For the text-containing cell, return its midpoint in [X, Y] coordinate format. 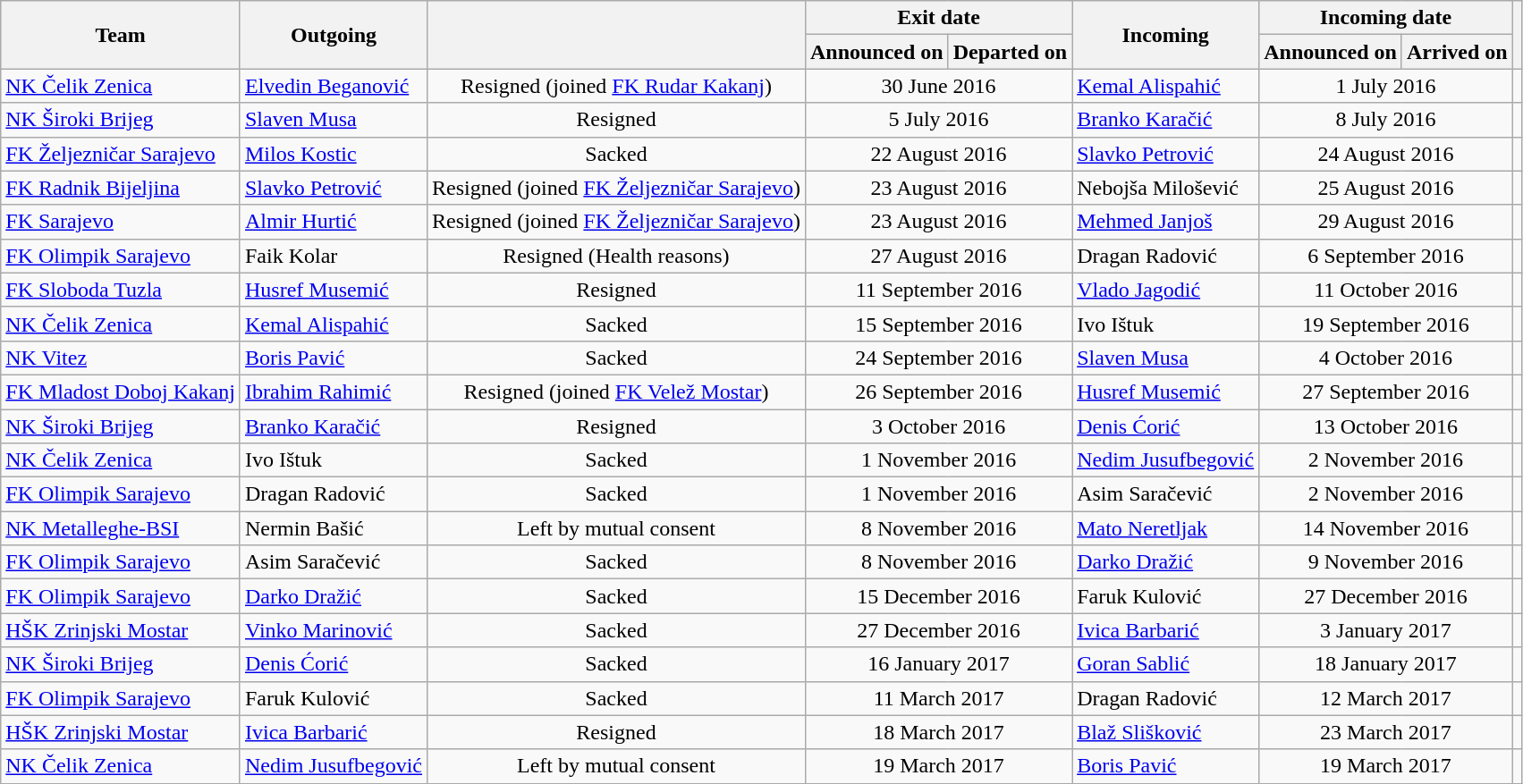
NK Metalleghe-BSI [121, 528]
18 January 2017 [1386, 664]
Elvedin Beganović [333, 86]
6 September 2016 [1386, 256]
11 October 2016 [1386, 290]
15 September 2016 [938, 324]
5 July 2016 [938, 120]
11 March 2017 [938, 698]
30 June 2016 [938, 86]
29 August 2016 [1386, 222]
22 August 2016 [938, 154]
Incoming [1166, 35]
NK Vitez [121, 358]
1 July 2016 [1386, 86]
Ibrahim Rahimić [333, 392]
Vlado Jagodić [1166, 290]
27 September 2016 [1386, 392]
12 March 2017 [1386, 698]
14 November 2016 [1386, 528]
Departed on [1010, 52]
Mato Neretljak [1166, 528]
Nermin Bašić [333, 528]
FK Sarajevo [121, 222]
Vinko Marinović [333, 630]
24 September 2016 [938, 358]
Milos Kostic [333, 154]
24 August 2016 [1386, 154]
27 August 2016 [938, 256]
9 November 2016 [1386, 562]
25 August 2016 [1386, 188]
Resigned (Health reasons) [617, 256]
16 January 2017 [938, 664]
Team [121, 35]
Exit date [938, 18]
Incoming date [1386, 18]
FK Sloboda Tuzla [121, 290]
Resigned (joined FK Rudar Kakanj) [617, 86]
FK Mladost Doboj Kakanj [121, 392]
3 October 2016 [938, 426]
19 September 2016 [1386, 324]
8 July 2016 [1386, 120]
Nebojša Milošević [1166, 188]
15 December 2016 [938, 596]
FK Radnik Bijeljina [121, 188]
Almir Hurtić [333, 222]
26 September 2016 [938, 392]
13 October 2016 [1386, 426]
3 January 2017 [1386, 630]
11 September 2016 [938, 290]
Goran Sablić [1166, 664]
18 March 2017 [938, 732]
Blaž Slišković [1166, 732]
4 October 2016 [1386, 358]
Mehmed Janjoš [1166, 222]
Faik Kolar [333, 256]
FK Željezničar Sarajevo [121, 154]
Arrived on [1457, 52]
Resigned (joined FK Velež Mostar) [617, 392]
Outgoing [333, 35]
23 March 2017 [1386, 732]
